Extract the (x, y) coordinate from the center of the cell holding the provided text.  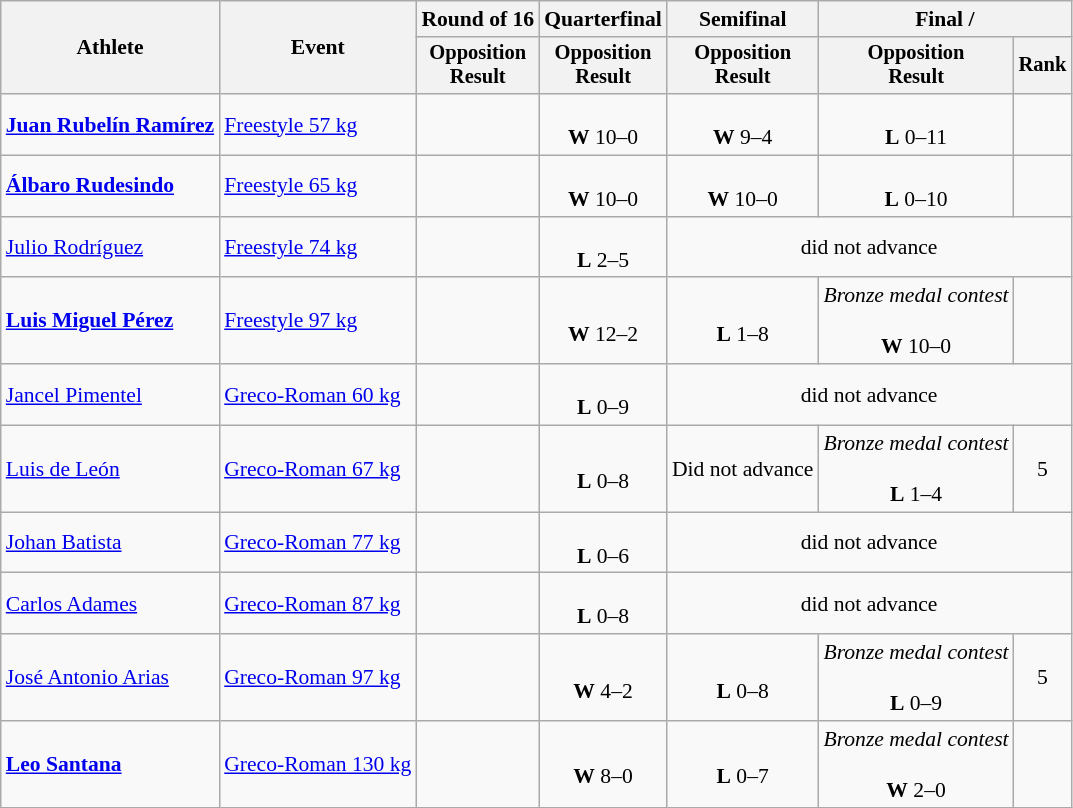
Greco-Roman 87 kg (318, 604)
L 1–8 (743, 322)
Quarterfinal (603, 19)
Johan Batista (110, 542)
Greco-Roman 67 kg (318, 470)
Julio Rodríguez (110, 248)
W 4–2 (603, 678)
José Antonio Arias (110, 678)
Final / (944, 19)
Álbaro Rudesindo (110, 186)
Freestyle 65 kg (318, 186)
Bronze medal contestL 0–9 (916, 678)
L 0–11 (916, 124)
L 0–10 (916, 186)
Rank (1043, 66)
Round of 16 (478, 19)
Greco-Roman 97 kg (318, 678)
Greco-Roman 130 kg (318, 764)
Juan Rubelín Ramírez (110, 124)
L 0–7 (743, 764)
Greco-Roman 77 kg (318, 542)
Bronze medal contestW 10–0 (916, 322)
Jancel Pimentel (110, 394)
W 9–4 (743, 124)
L 0–9 (603, 394)
Did not advance (743, 470)
L 2–5 (603, 248)
Semifinal (743, 19)
Greco-Roman 60 kg (318, 394)
Bronze medal contestL 1–4 (916, 470)
Leo Santana (110, 764)
Athlete (110, 48)
Carlos Adames (110, 604)
Freestyle 57 kg (318, 124)
Luis de León (110, 470)
Bronze medal contestW 2–0 (916, 764)
L 0–6 (603, 542)
W 12–2 (603, 322)
Luis Miguel Pérez (110, 322)
Event (318, 48)
W 8–0 (603, 764)
Freestyle 97 kg (318, 322)
Freestyle 74 kg (318, 248)
